Search for the cell housing the specified text and yield its (x, y) center coordinate. 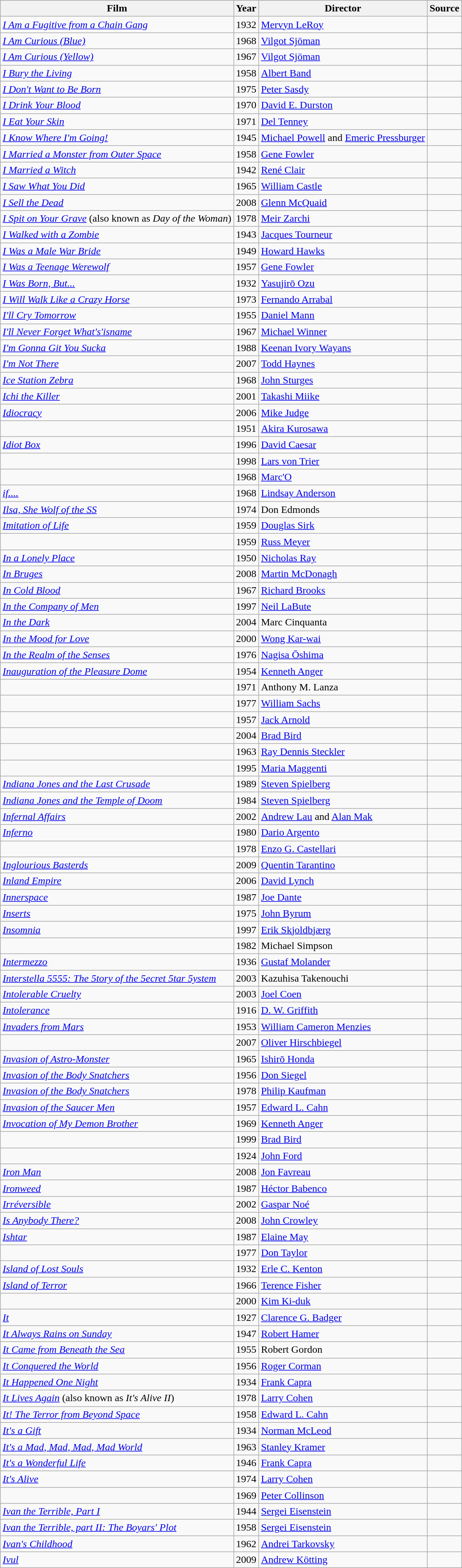
Ironweed (117, 1188)
William Sachs (343, 703)
1944 (246, 1512)
Inserts (117, 913)
David Lynch (343, 881)
1989 (246, 784)
Wong Kar-wai (343, 639)
Indiana Jones and the Temple of Doom (117, 800)
Nagisa Ōshima (343, 655)
Don Edmonds (343, 510)
I Was a Male War Bride (117, 251)
1950 (246, 558)
William Cameron Menzies (343, 1027)
Invasion of Astro-Monster (117, 1059)
I Was Born, But... (117, 283)
Island of Lost Souls (117, 1269)
I Bury the Living (117, 73)
Invaders from Mars (117, 1027)
David Caesar (343, 445)
It Always Rains on Sunday (117, 1334)
Andrei Tarkovsky (343, 1544)
William Castle (343, 186)
Kazuhisa Takenouchi (343, 978)
Héctor Babenco (343, 1188)
Jon Favreau (343, 1172)
2001 (246, 396)
I Married a Monster from Outer Space (117, 154)
Ivan the Terrible, Part I (117, 1512)
Neil LaBute (343, 606)
Indiana Jones and the Last Crusade (117, 784)
René Clair (343, 170)
Ice Station Zebra (117, 380)
Don Siegel (343, 1075)
Quentin Tarantino (343, 865)
Iron Man (117, 1172)
In a Lonely Place (117, 558)
Intolerable Cruelty (117, 994)
Michael Winner (343, 332)
Inland Empire (117, 881)
I Was a Teenage Werewolf (117, 267)
Source (445, 8)
Oliver Hirschbiegel (343, 1043)
I Eat Your Skin (117, 121)
Invocation of My Demon Brother (117, 1123)
1953 (246, 1027)
Elaine May (343, 1237)
1970 (246, 105)
I'm Gonna Git You Sucka (117, 348)
I Married a Witch (117, 170)
I Am a Fugitive from a Chain Gang (117, 25)
1954 (246, 671)
Is Anybody There? (117, 1220)
I Drink Your Blood (117, 105)
Keenan Ivory Wayans (343, 348)
Ilsa, She Wolf of the SS (117, 510)
1996 (246, 445)
Ivul (117, 1560)
Russ Meyer (343, 542)
Maria Maggenti (343, 768)
Anthony M. Lanza (343, 687)
Insomnia (117, 929)
Mervyn LeRoy (343, 25)
1927 (246, 1317)
1973 (246, 299)
Daniel Mann (343, 315)
Ichi the Killer (117, 396)
Peter Collinson (343, 1495)
Infernal Affairs (117, 816)
It's a Gift (117, 1430)
Imitation of Life (117, 526)
1962 (246, 1544)
Joel Coen (343, 994)
Marc'O (343, 477)
Andrew Lau and Alan Mak (343, 816)
1995 (246, 768)
Jack Arnold (343, 720)
Director (343, 8)
Inauguration of the Pleasure Dome (117, 671)
1984 (246, 800)
It! The Terror from Beyond Space (117, 1414)
1966 (246, 1285)
It's a Mad, Mad, Mad, Mad World (117, 1447)
1949 (246, 251)
Joe Dante (343, 897)
I'm Not There (117, 364)
1947 (246, 1334)
It (117, 1317)
Robert Gordon (343, 1350)
Robert Hamer (343, 1334)
Mike Judge (343, 412)
I Know Where I'm Going! (117, 138)
Marc Cinquanta (343, 622)
I Spit on Your Grave (also known as Day of the Woman) (117, 219)
1999 (246, 1140)
Intolerance (117, 1011)
John Ford (343, 1156)
1988 (246, 348)
In the Mood for Love (117, 639)
Erle C. Kenton (343, 1269)
In the Company of Men (117, 606)
Richard Brooks (343, 590)
In the Dark (117, 622)
Innerspace (117, 897)
Irréversible (117, 1204)
In Bruges (117, 574)
1980 (246, 833)
Todd Haynes (343, 364)
I Sell the Dead (117, 203)
Norman McLeod (343, 1430)
I Don't Want to Be Born (117, 89)
1951 (246, 428)
I Walked with a Zombie (117, 235)
Idiot Box (117, 445)
John Byrum (343, 913)
Dario Argento (343, 833)
I Am Curious (Blue) (117, 41)
if.... (117, 493)
Fernando Arrabal (343, 299)
1924 (246, 1156)
It Conquered the World (117, 1366)
I Am Curious (Yellow) (117, 57)
1943 (246, 235)
Ishirō Honda (343, 1059)
Meir Zarchi (343, 219)
Nicholas Ray (343, 558)
John Crowley (343, 1220)
Enzo G. Castellari (343, 849)
Idiocracy (117, 412)
Howard Hawks (343, 251)
Interstella 5555: The 5tory of the 5ecret 5tar 5ystem (117, 978)
1976 (246, 655)
Kim Ki-duk (343, 1301)
Peter Sasdy (343, 89)
Ray Dennis Steckler (343, 752)
Michael Simpson (343, 946)
Island of Terror (117, 1285)
Michael Powell and Emeric Pressburger (343, 138)
Inglourious Basterds (117, 865)
I'll Cry Tomorrow (117, 315)
Lindsay Anderson (343, 493)
Ivan's Childhood (117, 1544)
Takashi Miike (343, 396)
I Will Walk Like a Crazy Horse (117, 299)
Stanley Kramer (343, 1447)
Film (117, 8)
Inferno (117, 833)
I Saw What You Did (117, 186)
Don Taylor (343, 1253)
Intermezzo (117, 962)
Andrew Kötting (343, 1560)
Gaspar Noé (343, 1204)
1916 (246, 1011)
Douglas Sirk (343, 526)
John Sturges (343, 380)
Philip Kaufman (343, 1091)
I'll Never Forget What's'isname (117, 332)
It's Alive (117, 1479)
Roger Corman (343, 1366)
It Happened One Night (117, 1382)
Martin McDonagh (343, 574)
In Cold Blood (117, 590)
David E. Durston (343, 105)
Ishtar (117, 1237)
Erik Skjoldbjærg (343, 929)
Glenn McQuaid (343, 203)
Albert Band (343, 73)
In the Realm of the Senses (117, 655)
It Lives Again (also known as It's Alive II) (117, 1398)
Year (246, 8)
1942 (246, 170)
It Came from Beneath the Sea (117, 1350)
1936 (246, 962)
D. W. Griffith (343, 1011)
Terence Fisher (343, 1285)
Jacques Tourneur (343, 235)
Akira Kurosawa (343, 428)
Yasujirō Ozu (343, 283)
It's a Wonderful Life (117, 1463)
Clarence G. Badger (343, 1317)
Invasion of the Saucer Men (117, 1107)
Ivan the Terrible, part II: The Boyars' Plot (117, 1528)
1945 (246, 138)
Lars von Trier (343, 461)
1946 (246, 1463)
1982 (246, 946)
Del Tenney (343, 121)
Gustaf Molander (343, 962)
1998 (246, 461)
